Detect which cell encompasses the target text, then output its (X, Y) center coordinate. 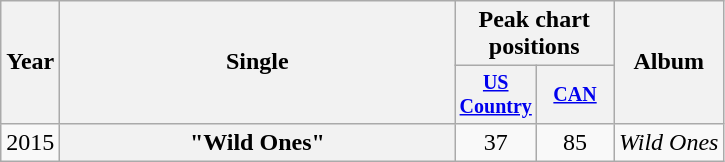
CAN (576, 94)
85 (576, 142)
US Country (496, 94)
Single (258, 62)
Peak chartpositions (534, 34)
Wild Ones (669, 142)
Year (30, 62)
"Wild Ones" (258, 142)
37 (496, 142)
2015 (30, 142)
Album (669, 62)
